Find where the given text appears and provide that cell's center as [x, y] coordinate. 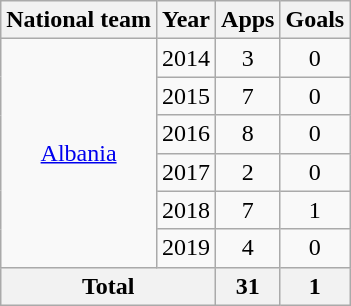
National team [79, 20]
8 [248, 134]
Year [186, 20]
Apps [248, 20]
2018 [186, 210]
2017 [186, 172]
Total [108, 286]
31 [248, 286]
Goals [315, 20]
2015 [186, 96]
2019 [186, 248]
2016 [186, 134]
Albania [79, 153]
3 [248, 58]
2014 [186, 58]
4 [248, 248]
2 [248, 172]
